Return the [X, Y] coordinate for the center point of the cell that contains the specified text.  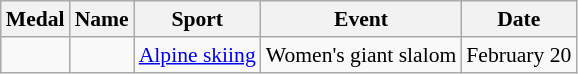
Alpine skiing [198, 55]
Name [102, 19]
Sport [198, 19]
Event [362, 19]
Women's giant slalom [362, 55]
Medal [36, 19]
February 20 [518, 55]
Date [518, 19]
